Detect which cell encompasses the target text, then output its (x, y) center coordinate. 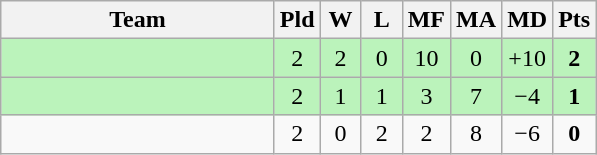
Pld (297, 20)
Team (138, 20)
7 (476, 96)
MD (528, 20)
MA (476, 20)
W (340, 20)
10 (426, 58)
−4 (528, 96)
+10 (528, 58)
−6 (528, 134)
L (382, 20)
3 (426, 96)
Pts (574, 20)
MF (426, 20)
8 (476, 134)
